Output the [X, Y] coordinate of the center of the cell containing the given text.  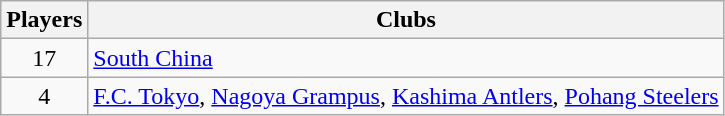
Players [44, 20]
F.C. Tokyo, Nagoya Grampus, Kashima Antlers, Pohang Steelers [406, 96]
17 [44, 58]
South China [406, 58]
4 [44, 96]
Clubs [406, 20]
